Return [X, Y] of the center of cell containing provided text 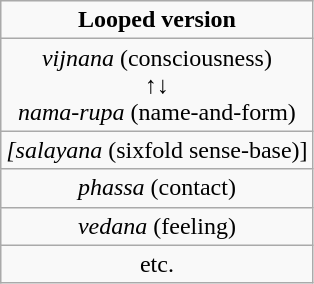
phassa (contact) [157, 188]
Looped version [157, 20]
vedana (feeling) [157, 226]
etc. [157, 264]
[salayana (sixfold sense-base)] [157, 150]
vijnana (consciousness)↑↓nama-rupa (name-and-form) [157, 85]
